Identify which cell holds the provided text, then report its (X, Y) central coordinate. 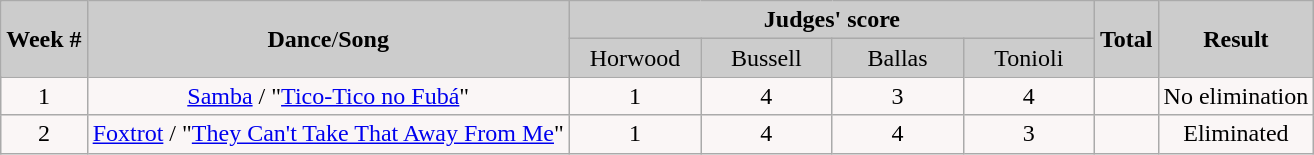
No elimination (1236, 96)
2 (44, 134)
Samba / "Tico-Tico no Fubá" (328, 96)
Eliminated (1236, 134)
Horwood (634, 58)
Tonioli (1028, 58)
Week # (44, 39)
Judges' score (832, 20)
Dance/Song (328, 39)
Ballas (898, 58)
Total (1127, 39)
Foxtrot / "They Can't Take That Away From Me" (328, 134)
Bussell (766, 58)
Result (1236, 39)
